Return the [X, Y] coordinate for the center point of the cell that contains the specified text.  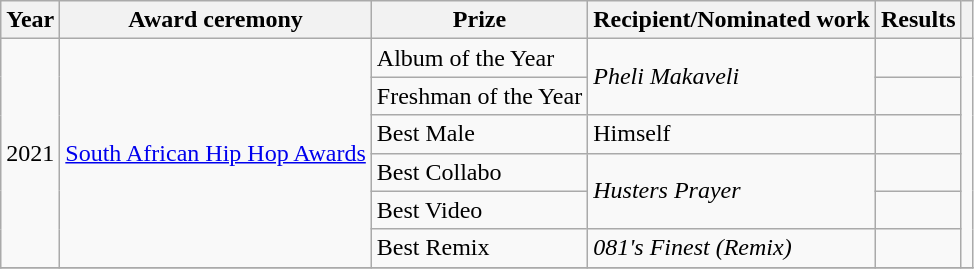
Best Remix [479, 248]
081's Finest (Remix) [732, 248]
Album of the Year [479, 58]
Award ceremony [216, 20]
Himself [732, 134]
Best Male [479, 134]
Year [30, 20]
Freshman of the Year [479, 96]
Prize [479, 20]
Best Collabo [479, 172]
Best Video [479, 210]
Recipient/Nominated work [732, 20]
Results [918, 20]
Husters Prayer [732, 191]
2021 [30, 153]
Pheli Makaveli [732, 77]
South African Hip Hop Awards [216, 153]
